For the text-containing cell, return its midpoint in (x, y) coordinate format. 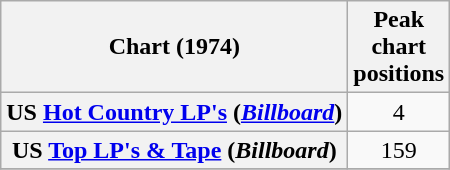
Peakchartpositions (399, 47)
US Hot Country LP's (Billboard) (174, 112)
Chart (1974) (174, 47)
4 (399, 112)
US Top LP's & Tape (Billboard) (174, 150)
159 (399, 150)
